Determine the (x, y) coordinate at the center of the cell enclosing the given text.  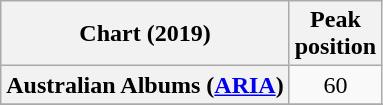
Chart (2019) (145, 34)
Australian Albums (ARIA) (145, 85)
Peakposition (335, 34)
60 (335, 85)
